For the text-containing cell, return its midpoint in [X, Y] coordinate format. 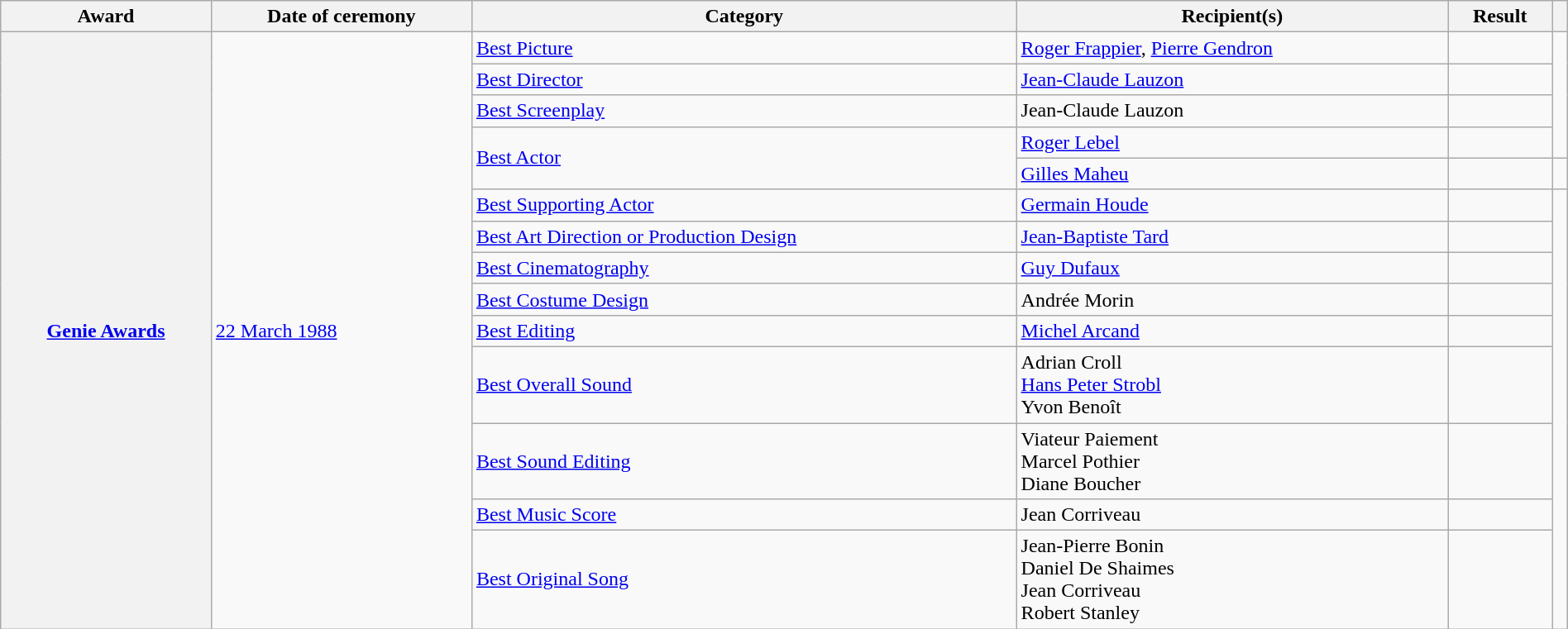
Best Original Song [744, 580]
Viateur PaiementMarcel PothierDiane Boucher [1232, 461]
Gilles Maheu [1232, 174]
Roger Lebel [1232, 142]
Best Overall Sound [744, 384]
Andrée Morin [1232, 299]
Award [106, 17]
Best Actor [744, 158]
Best Supporting Actor [744, 205]
Best Costume Design [744, 299]
Best Cinematography [744, 268]
Roger Frappier, Pierre Gendron [1232, 48]
Best Art Direction or Production Design [744, 236]
Guy Dufaux [1232, 268]
Jean Corriveau [1232, 515]
Date of ceremony [341, 17]
Result [1500, 17]
Best Editing [744, 331]
Jean-Baptiste Tard [1232, 236]
Genie Awards [106, 331]
Best Screenplay [744, 111]
Recipient(s) [1232, 17]
Jean-Pierre BoninDaniel De ShaimesJean CorriveauRobert Stanley [1232, 580]
Best Sound Editing [744, 461]
Michel Arcand [1232, 331]
Best Picture [744, 48]
Best Director [744, 79]
Adrian CrollHans Peter StroblYvon Benoît [1232, 384]
Category [744, 17]
Germain Houde [1232, 205]
Best Music Score [744, 515]
22 March 1988 [341, 331]
